Pinpoint the cell where the given text exists, returning its (x, y) midpoint coordinate. 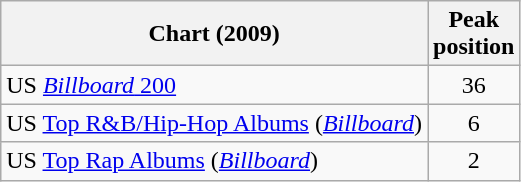
6 (474, 123)
US Billboard 200 (214, 85)
2 (474, 161)
36 (474, 85)
Peakposition (474, 34)
US Top Rap Albums (Billboard) (214, 161)
US Top R&B/Hip-Hop Albums (Billboard) (214, 123)
Chart (2009) (214, 34)
